Capture the cell that displays the provided text and extract its (x, y) central coordinate. 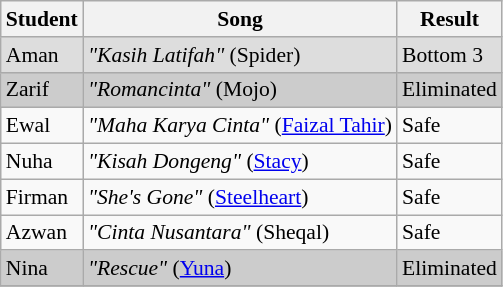
Nina (42, 269)
"Kasih Latifah" (Spider) (240, 55)
Aman (42, 55)
Zarif (42, 90)
Nuha (42, 162)
Ewal (42, 126)
Result (450, 19)
Song (240, 19)
"Kisah Dongeng" (Stacy) (240, 162)
"Cinta Nusantara" (Sheqal) (240, 233)
Bottom 3 (450, 55)
"Rescue" (Yuna) (240, 269)
"Romancinta" (Mojo) (240, 90)
"Maha Karya Cinta" (Faizal Tahir) (240, 126)
Firman (42, 197)
Student (42, 19)
Azwan (42, 233)
"She's Gone" (Steelheart) (240, 197)
